Extract the [x, y] coordinate from the center of the cell holding the provided text.  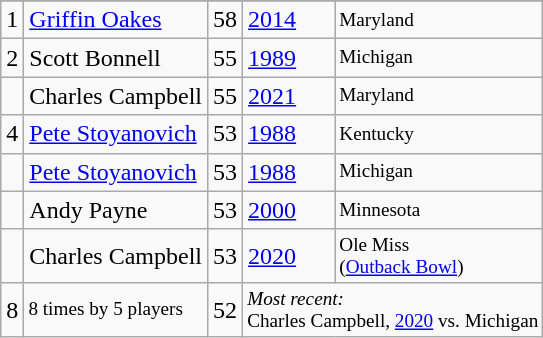
1 [12, 20]
Ole Miss(Outback Bowl) [439, 256]
8 times by 5 players [116, 310]
2 [12, 58]
1989 [289, 58]
4 [12, 134]
8 [12, 310]
2000 [289, 210]
52 [226, 310]
Most recent:Charles Campbell, 2020 vs. Michigan [393, 310]
Griffin Oakes [116, 20]
Minnesota [439, 210]
Andy Payne [116, 210]
2020 [289, 256]
Scott Bonnell [116, 58]
58 [226, 20]
2021 [289, 96]
2014 [289, 20]
Kentucky [439, 134]
